Return [X, Y] of the center of cell containing provided text 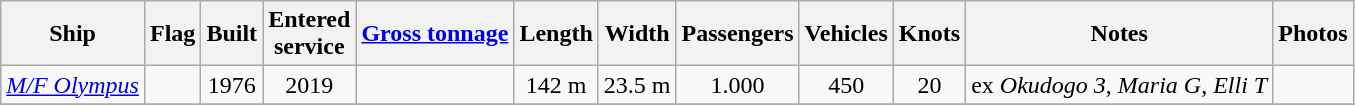
Gross tonnage [435, 34]
ex Okudogo 3, Maria G, Elli T [1120, 85]
1.000 [738, 85]
23.5 m [637, 85]
20 [929, 85]
142 m [556, 85]
Photos [1313, 34]
2019 [310, 85]
450 [846, 85]
Notes [1120, 34]
Width [637, 34]
Length [556, 34]
Built [232, 34]
M/F Olympus [73, 85]
1976 [232, 85]
Passengers [738, 34]
Knots [929, 34]
Flag [172, 34]
Vehicles [846, 34]
Enteredservice [310, 34]
Ship [73, 34]
